Pinpoint the cell where the given text exists, returning its [x, y] midpoint coordinate. 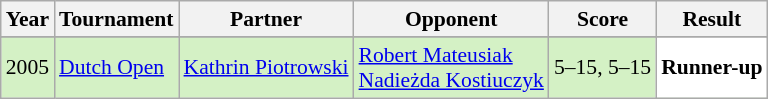
Partner [266, 19]
Robert Mateusiak Nadieżda Kostiuczyk [452, 68]
2005 [28, 68]
Runner-up [712, 68]
5–15, 5–15 [602, 68]
Year [28, 19]
Opponent [452, 19]
Score [602, 19]
Tournament [116, 19]
Dutch Open [116, 68]
Kathrin Piotrowski [266, 68]
Result [712, 19]
